Find where the given text appears and provide that cell's center as (x, y) coordinate. 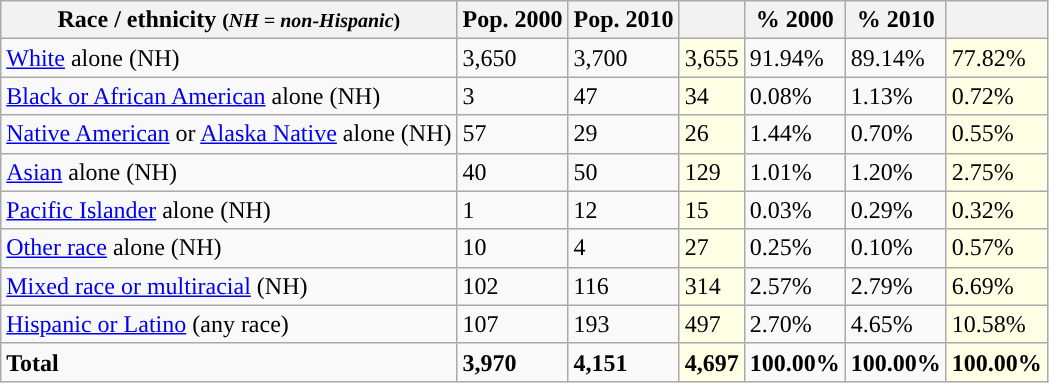
0.32% (996, 210)
0.08% (794, 96)
Pacific Islander alone (NH) (229, 210)
0.70% (896, 134)
4.65% (896, 324)
1 (512, 210)
0.29% (896, 210)
White alone (NH) (229, 58)
3 (512, 96)
1.20% (896, 172)
0.55% (996, 134)
0.10% (896, 248)
1.44% (794, 134)
0.03% (794, 210)
314 (712, 286)
0.57% (996, 248)
Pop. 2010 (624, 20)
129 (712, 172)
15 (712, 210)
26 (712, 134)
77.82% (996, 58)
2.75% (996, 172)
3,655 (712, 58)
40 (512, 172)
10 (512, 248)
4,697 (712, 362)
3,650 (512, 58)
0.72% (996, 96)
Pop. 2000 (512, 20)
4,151 (624, 362)
% 2010 (896, 20)
4 (624, 248)
2.57% (794, 286)
Asian alone (NH) (229, 172)
3,970 (512, 362)
2.79% (896, 286)
Mixed race or multiracial (NH) (229, 286)
1.01% (794, 172)
116 (624, 286)
102 (512, 286)
34 (712, 96)
0.25% (794, 248)
29 (624, 134)
89.14% (896, 58)
Hispanic or Latino (any race) (229, 324)
Other race alone (NH) (229, 248)
12 (624, 210)
6.69% (996, 286)
193 (624, 324)
Total (229, 362)
57 (512, 134)
Race / ethnicity (NH = non-Hispanic) (229, 20)
2.70% (794, 324)
50 (624, 172)
497 (712, 324)
Native American or Alaska Native alone (NH) (229, 134)
10.58% (996, 324)
107 (512, 324)
3,700 (624, 58)
Black or African American alone (NH) (229, 96)
1.13% (896, 96)
47 (624, 96)
27 (712, 248)
91.94% (794, 58)
% 2000 (794, 20)
